Search for the cell housing the specified text and yield its [x, y] center coordinate. 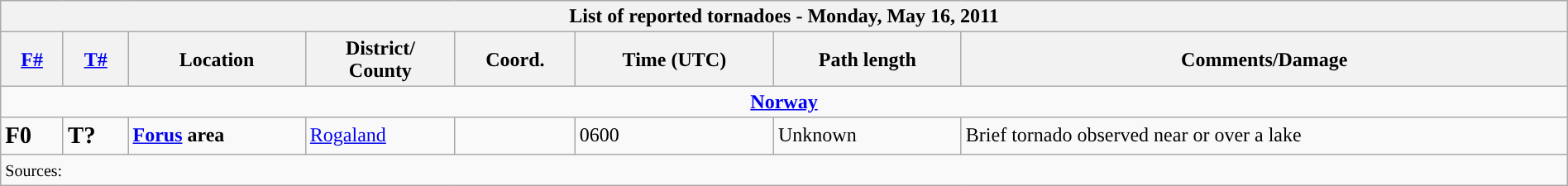
Norway [784, 102]
F0 [32, 136]
0600 [674, 136]
District/County [380, 60]
Location [217, 60]
T? [96, 136]
Path length [867, 60]
F# [32, 60]
List of reported tornadoes - Monday, May 16, 2011 [784, 17]
Forus area [217, 136]
Comments/Damage [1264, 60]
T# [96, 60]
Unknown [867, 136]
Coord. [514, 60]
Sources: [784, 169]
Brief tornado observed near or over a lake [1264, 136]
Rogaland [380, 136]
Time (UTC) [674, 60]
